Scan for the cell matching the given text and deliver its (x, y) coordinate at center. 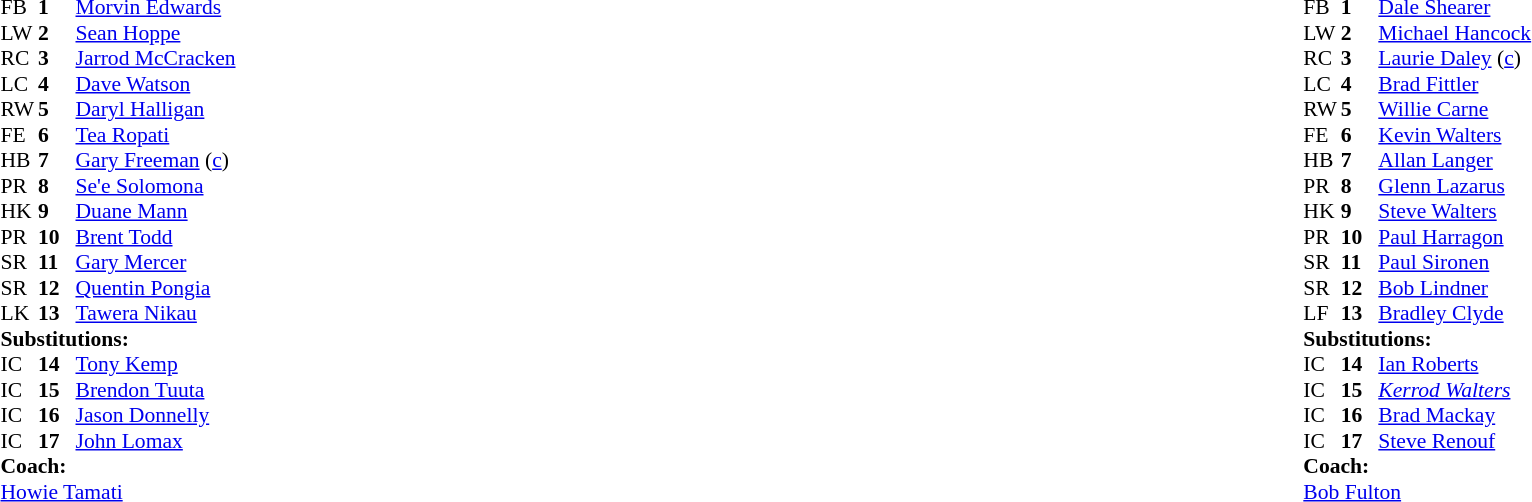
Willie Carne (1454, 109)
Kevin Walters (1454, 135)
Se'e Solomona (156, 186)
Bob Lindner (1454, 288)
Kerrod Walters (1454, 390)
LK (19, 313)
LF (1322, 313)
Daryl Halligan (156, 109)
Jarrod McCracken (156, 59)
Paul Sironen (1454, 263)
Sean Hoppe (156, 33)
Laurie Daley (c) (1454, 59)
Tawera Nikau (156, 313)
Gary Mercer (156, 263)
Glenn Lazarus (1454, 186)
Paul Harragon (1454, 237)
John Lomax (156, 441)
Steve Walters (1454, 211)
Jason Donnelly (156, 415)
Bradley Clyde (1454, 313)
Brent Todd (156, 237)
Gary Freeman (c) (156, 161)
Ian Roberts (1454, 365)
Brendon Tuuta (156, 390)
Tony Kemp (156, 365)
Brad Mackay (1454, 415)
Duane Mann (156, 211)
Quentin Pongia (156, 288)
Allan Langer (1454, 161)
Dave Watson (156, 84)
Steve Renouf (1454, 441)
Brad Fittler (1454, 84)
Tea Ropati (156, 135)
Michael Hancock (1454, 33)
